Extract the [x, y] coordinate from the center of the cell holding the provided text.  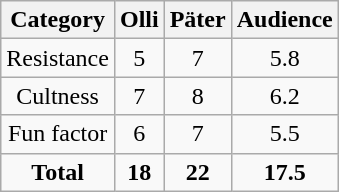
Olli [139, 20]
5.5 [284, 134]
5 [139, 58]
8 [198, 96]
22 [198, 172]
18 [139, 172]
6 [139, 134]
Category [58, 20]
Päter [198, 20]
Resistance [58, 58]
Fun factor [58, 134]
5.8 [284, 58]
Total [58, 172]
6.2 [284, 96]
Cultness [58, 96]
Audience [284, 20]
17.5 [284, 172]
